Capture the cell that displays the provided text and extract its (X, Y) central coordinate. 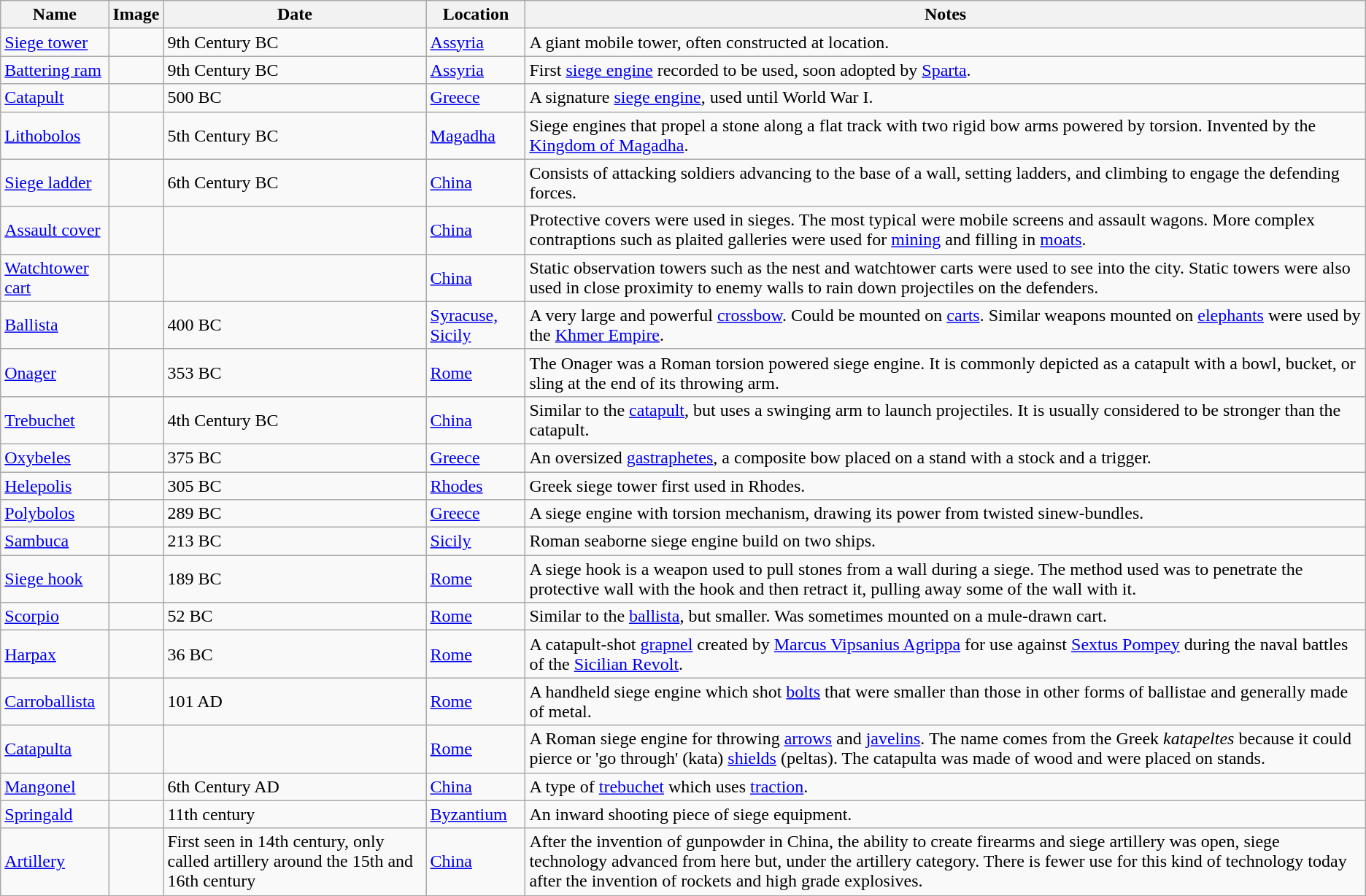
Siege tower (55, 42)
Artillery (55, 862)
Siege hook (55, 579)
Greek siege tower first used in Rhodes. (946, 485)
213 BC (295, 541)
Springald (55, 814)
A signature siege engine, used until World War I. (946, 98)
6th Century BC (295, 182)
36 BC (295, 654)
First seen in 14th century, only called artillery around the 15th and 16th century (295, 862)
289 BC (295, 514)
Carroballista (55, 702)
A giant mobile tower, often constructed at location. (946, 42)
Magadha (476, 136)
An oversized gastraphetes, a composite bow placed on a stand with a stock and a trigger. (946, 457)
Similar to the catapult, but uses a swinging arm to launch projectiles. It is usually considered to be stronger than the catapult. (946, 420)
Similar to the ballista, but smaller. Was sometimes mounted on a mule-drawn cart. (946, 617)
Lithobolos (55, 136)
A siege engine with torsion mechanism, drawing its power from twisted sinew-bundles. (946, 514)
Sicily (476, 541)
Onager (55, 372)
500 BC (295, 98)
5th Century BC (295, 136)
A catapult-shot grapnel created by Marcus Vipsanius Agrippa for use against Sextus Pompey during the naval battles of the Sicilian Revolt. (946, 654)
Siege engines that propel a stone along a flat track with two rigid bow arms powered by torsion. Invented by the Kingdom of Magadha. (946, 136)
A type of trebuchet which uses traction. (946, 787)
Ballista (55, 325)
52 BC (295, 617)
Date (295, 15)
Consists of attacking soldiers advancing to the base of a wall, setting ladders, and climbing to engage the defending forces. (946, 182)
353 BC (295, 372)
Battering ram (55, 70)
Syracuse, Sicily (476, 325)
Sambuca (55, 541)
Catapult (55, 98)
Oxybeles (55, 457)
Scorpio (55, 617)
An inward shooting piece of siege equipment. (946, 814)
Image (136, 15)
Name (55, 15)
A handheld siege engine which shot bolts that were smaller than those in other forms of ballistae and generally made of metal. (946, 702)
Polybolos (55, 514)
Watchtower cart (55, 277)
4th Century BC (295, 420)
101 AD (295, 702)
Helepolis (55, 485)
Harpax (55, 654)
6th Century AD (295, 787)
First siege engine recorded to be used, soon adopted by Sparta. (946, 70)
Mangonel (55, 787)
Byzantium (476, 814)
Trebuchet (55, 420)
189 BC (295, 579)
A very large and powerful crossbow. Could be mounted on carts. Similar weapons mounted on elephants were used by the Khmer Empire. (946, 325)
Assault cover (55, 231)
Siege ladder (55, 182)
Roman seaborne siege engine build on two ships. (946, 541)
Location (476, 15)
400 BC (295, 325)
Catapulta (55, 749)
Notes (946, 15)
375 BC (295, 457)
11th century (295, 814)
Rhodes (476, 485)
305 BC (295, 485)
